Locate the cell with the specified text and output its [X, Y] center coordinate. 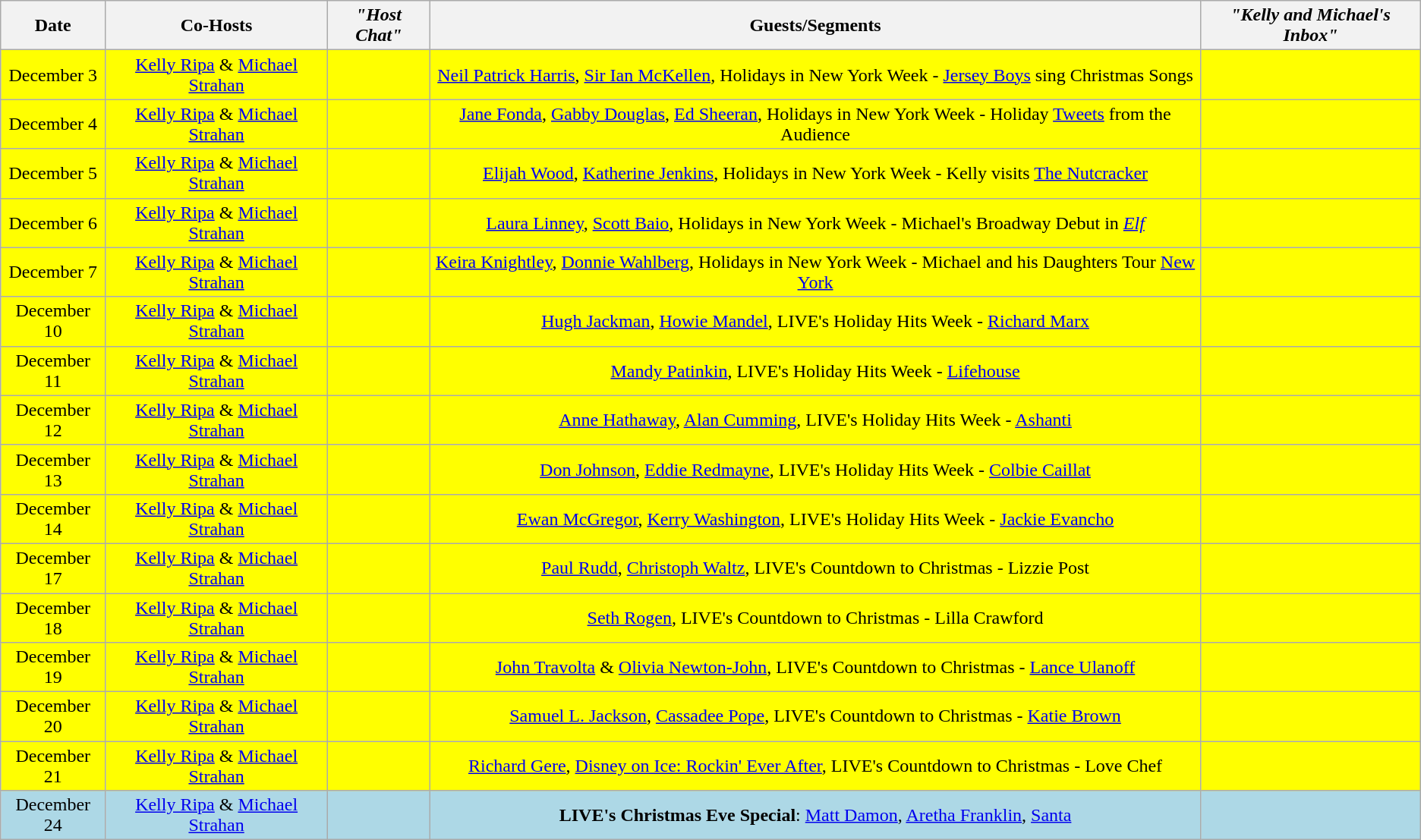
Seth Rogen, LIVE's Countdown to Christmas - Lilla Crawford [815, 618]
Date [53, 26]
"Kelly and Michael's Inbox" [1310, 26]
December 10 [53, 322]
December 5 [53, 173]
December 11 [53, 370]
Mandy Patinkin, LIVE's Holiday Hits Week - Lifehouse [815, 370]
Ewan McGregor, Kerry Washington, LIVE's Holiday Hits Week - Jackie Evancho [815, 519]
Elijah Wood, Katherine Jenkins, Holidays in New York Week - Kelly visits The Nutcracker [815, 173]
December 14 [53, 519]
John Travolta & Olivia Newton-John, LIVE's Countdown to Christmas - Lance Ulanoff [815, 668]
December 4 [53, 124]
December 20 [53, 716]
Jane Fonda, Gabby Douglas, Ed Sheeran, Holidays in New York Week - Holiday Tweets from the Audience [815, 124]
LIVE's Christmas Eve Special: Matt Damon, Aretha Franklin, Santa [815, 815]
December 13 [53, 469]
Don Johnson, Eddie Redmayne, LIVE's Holiday Hits Week - Colbie Caillat [815, 469]
Anne Hathaway, Alan Cumming, LIVE's Holiday Hits Week - Ashanti [815, 420]
December 24 [53, 815]
Paul Rudd, Christoph Waltz, LIVE's Countdown to Christmas - Lizzie Post [815, 568]
December 19 [53, 668]
Neil Patrick Harris, Sir Ian McKellen, Holidays in New York Week - Jersey Boys sing Christmas Songs [815, 74]
December 12 [53, 420]
Samuel L. Jackson, Cassadee Pope, LIVE's Countdown to Christmas - Katie Brown [815, 716]
December 18 [53, 618]
December 3 [53, 74]
Guests/Segments [815, 26]
"Host Chat" [378, 26]
Laura Linney, Scott Baio, Holidays in New York Week - Michael's Broadway Debut in Elf [815, 223]
Richard Gere, Disney on Ice: Rockin' Ever After, LIVE's Countdown to Christmas - Love Chef [815, 766]
December 7 [53, 272]
December 6 [53, 223]
Keira Knightley, Donnie Wahlberg, Holidays in New York Week - Michael and his Daughters Tour New York [815, 272]
Hugh Jackman, Howie Mandel, LIVE's Holiday Hits Week - Richard Marx [815, 322]
Co-Hosts [217, 26]
December 21 [53, 766]
December 17 [53, 568]
